Determine the (x, y) coordinate at the center of the cell enclosing the given text.  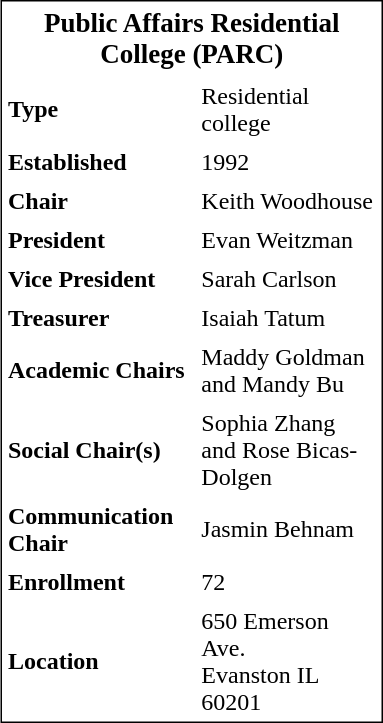
Isaiah Tatum (288, 318)
1992 (288, 162)
Jasmin Behnam (288, 529)
Type (98, 109)
650 Emerson Ave. Evanston IL 60201 (288, 662)
Residential college (288, 109)
Chair (98, 202)
Maddy Goldman and Mandy Bu (288, 371)
Sarah Carlson (288, 280)
President (98, 240)
Sophia Zhang and Rose Bicas-Dolgen (288, 450)
Vice President (98, 280)
Academic Chairs (98, 371)
Treasurer (98, 318)
Communication Chair (98, 529)
Evan Weitzman (288, 240)
Keith Woodhouse (288, 202)
Enrollment (98, 582)
Social Chair(s) (98, 450)
Established (98, 162)
Public Affairs Residential College (PARC) (192, 40)
72 (288, 582)
Location (98, 662)
